From the cell containing the given text, extract its center point as [x, y] coordinate. 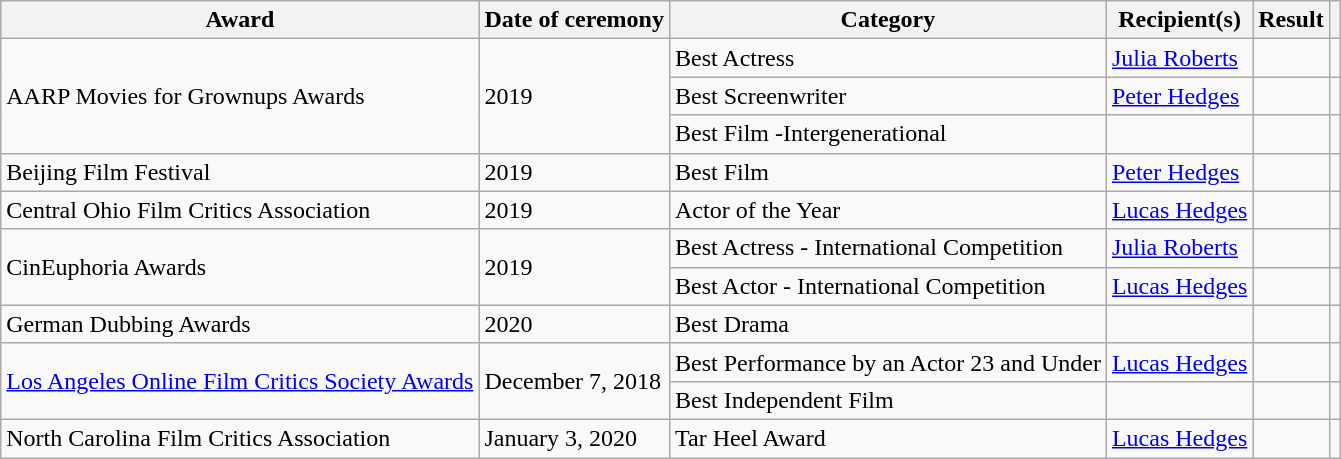
December 7, 2018 [574, 381]
Best Screenwriter [888, 96]
Best Drama [888, 324]
CinEuphoria Awards [240, 267]
AARP Movies for Grownups Awards [240, 96]
Beijing Film Festival [240, 172]
Central Ohio Film Critics Association [240, 210]
Best Independent Film [888, 400]
2020 [574, 324]
Recipient(s) [1179, 20]
Los Angeles Online Film Critics Society Awards [240, 381]
Best Film [888, 172]
Best Actress - International Competition [888, 248]
Actor of the Year [888, 210]
Best Actress [888, 58]
Award [240, 20]
German Dubbing Awards [240, 324]
North Carolina Film Critics Association [240, 438]
Best Film -Intergenerational [888, 134]
Best Performance by an Actor 23 and Under [888, 362]
Date of ceremony [574, 20]
Result [1291, 20]
January 3, 2020 [574, 438]
Best Actor - International Competition [888, 286]
Category [888, 20]
Tar Heel Award [888, 438]
